Extract the [X, Y] coordinate from the center of the cell holding the provided text.  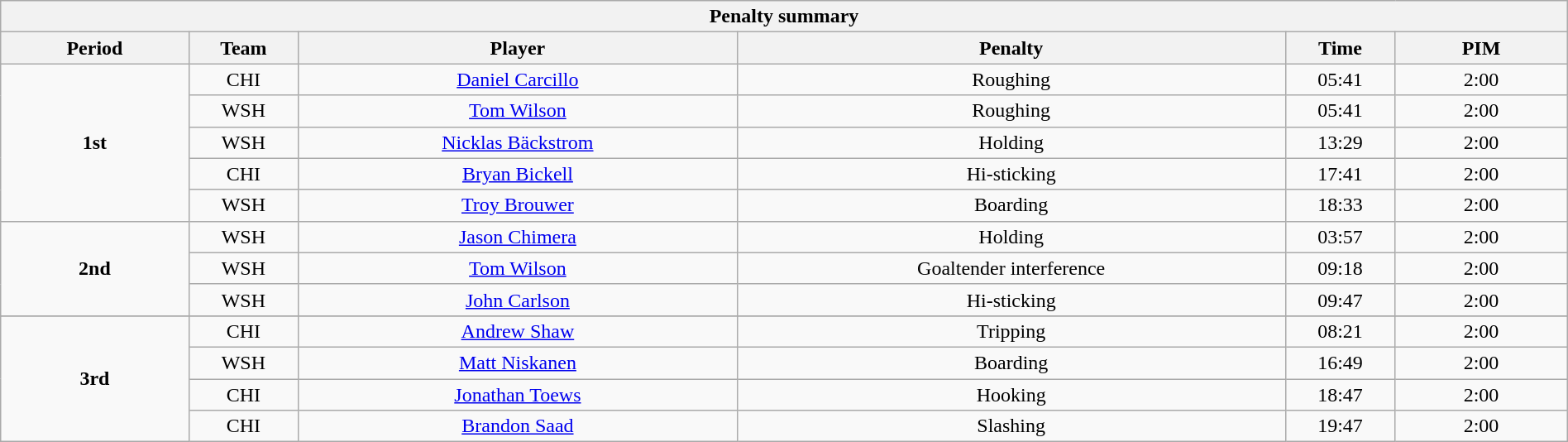
16:49 [1340, 363]
Brandon Saad [518, 426]
08:21 [1340, 331]
Jonathan Toews [518, 395]
13:29 [1340, 142]
Bryan Bickell [518, 174]
1st [94, 142]
Hooking [1011, 395]
Troy Brouwer [518, 205]
Matt Niskanen [518, 363]
Penalty [1011, 48]
18:47 [1340, 395]
19:47 [1340, 426]
17:41 [1340, 174]
Goaltender interference [1011, 268]
John Carlson [518, 300]
Daniel Carcillo [518, 79]
03:57 [1340, 237]
Penalty summary [784, 17]
Slashing [1011, 426]
09:47 [1340, 300]
Time [1340, 48]
Tripping [1011, 331]
Andrew Shaw [518, 331]
09:18 [1340, 268]
PIM [1481, 48]
Jason Chimera [518, 237]
Player [518, 48]
Team [243, 48]
Nicklas Bäckstrom [518, 142]
Period [94, 48]
2nd [94, 268]
3rd [94, 378]
18:33 [1340, 205]
